Search for the cell housing the specified text and yield its (x, y) center coordinate. 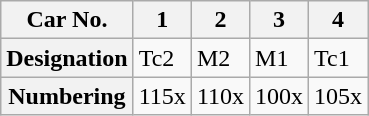
Car No. (67, 20)
1 (162, 20)
2 (220, 20)
105x (338, 96)
115x (162, 96)
M2 (220, 58)
4 (338, 20)
M1 (280, 58)
Numbering (67, 96)
Tc2 (162, 58)
100x (280, 96)
Designation (67, 58)
Tc1 (338, 58)
3 (280, 20)
110x (220, 96)
